Identify which cell holds the provided text, then report its [X, Y] central coordinate. 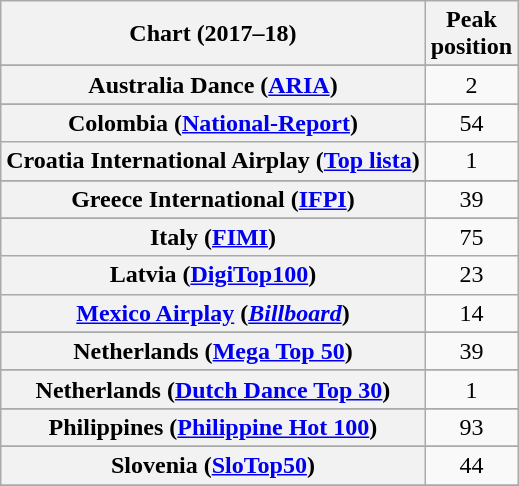
Netherlands (Dutch Dance Top 30) [213, 389]
14 [471, 313]
Australia Dance (ARIA) [213, 85]
23 [471, 275]
75 [471, 237]
Greece International (IFPI) [213, 199]
Colombia (National-Report) [213, 123]
Netherlands (Mega Top 50) [213, 351]
Croatia International Airplay (Top lista) [213, 161]
Latvia (DigiTop100) [213, 275]
Slovenia (SloTop50) [213, 465]
Italy (FIMI) [213, 237]
54 [471, 123]
93 [471, 427]
Mexico Airplay (Billboard) [213, 313]
Chart (2017–18) [213, 34]
2 [471, 85]
44 [471, 465]
Philippines (Philippine Hot 100) [213, 427]
Peakposition [471, 34]
